Capture the cell that displays the provided text and extract its [X, Y] central coordinate. 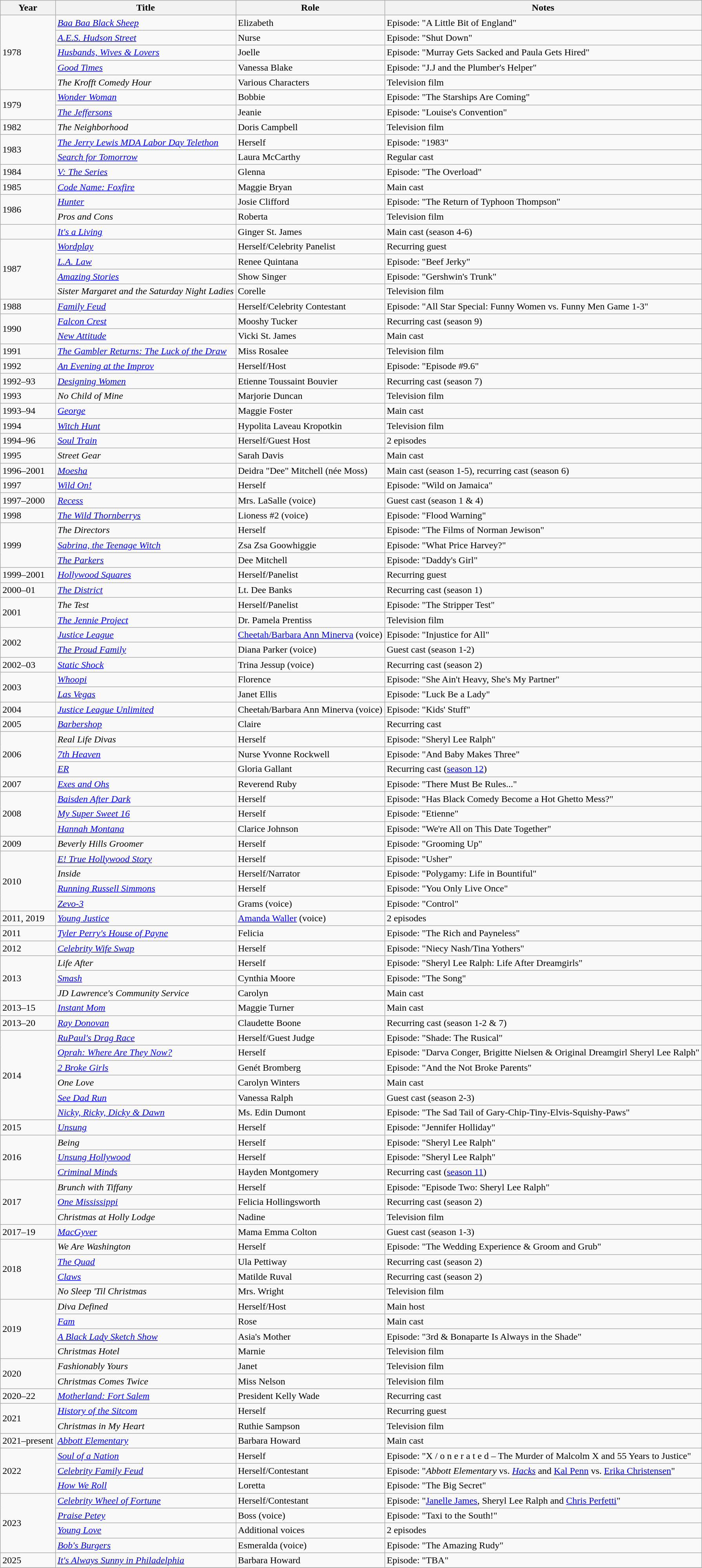
2021–present [28, 1441]
1978 [28, 53]
2007 [28, 784]
Praise Petey [145, 1515]
2003 [28, 687]
Soul Train [145, 441]
Herself/Guest Host [310, 441]
Recess [145, 500]
Deidra "Dee" Mitchell (née Moss) [310, 471]
Episode: "Abbott Elementary vs. Hacks and Kal Penn vs. Erika Christensen" [543, 1471]
1997 [28, 486]
Exes and Ohs [145, 784]
Fam [145, 1321]
2013–20 [28, 1023]
Title [145, 8]
It's a Living [145, 232]
Vanessa Blake [310, 67]
Episode: "The Sad Tail of Gary-Chip-Tiny-Elvis-Squishy-Paws" [543, 1112]
Mama Emma Colton [310, 1232]
Lioness #2 (voice) [310, 515]
Vicki St. James [310, 336]
Janet Ellis [310, 695]
Young Love [145, 1530]
Bobbie [310, 97]
2012 [28, 948]
Ula Pettiway [310, 1262]
1988 [28, 306]
2011, 2019 [28, 919]
Maggie Turner [310, 1008]
Falcon Crest [145, 321]
Genét Bromberg [310, 1068]
Unsung Hollywood [145, 1157]
Rose [310, 1321]
Soul of a Nation [145, 1456]
Episode: "J.J and the Plumber's Helper" [543, 67]
Loretta [310, 1486]
The Proud Family [145, 649]
Episode: "Etienne" [543, 814]
Herself/Celebrity Panelist [310, 247]
Jeanie [310, 112]
Main host [543, 1306]
Carolyn [310, 993]
One Love [145, 1082]
2013–15 [28, 1008]
Episode: "The Song" [543, 978]
1993 [28, 396]
Oprah: Where Are They Now? [145, 1053]
Baisden After Dark [145, 799]
Glenna [310, 172]
Running Russell Simmons [145, 888]
Marjorie Duncan [310, 396]
Maggie Foster [310, 411]
Husbands, Wives & Lovers [145, 53]
My Super Sweet 16 [145, 814]
Episode: "Taxi to the South!" [543, 1515]
2025 [28, 1560]
RuPaul's Drag Race [145, 1038]
1990 [28, 329]
Episode: "The Amazing Rudy" [543, 1545]
Janet [310, 1366]
Ginger St. James [310, 232]
See Dad Run [145, 1097]
Herself/Celebrity Contestant [310, 306]
1987 [28, 269]
Episode: "Wild on Jamaica" [543, 486]
Mrs. Wright [310, 1292]
1992 [28, 366]
Episode: "Shade: The Rusical" [543, 1038]
Carolyn Winters [310, 1082]
Claws [145, 1277]
Amanda Waller (voice) [310, 919]
1992–93 [28, 381]
Real Life Divas [145, 739]
2020–22 [28, 1396]
Christmas Comes Twice [145, 1381]
Corelle [310, 291]
Recurring cast (season 1) [543, 590]
Florence [310, 680]
Miss Nelson [310, 1381]
Episode: "We're All on This Date Together" [543, 829]
Moesha [145, 471]
Young Justice [145, 919]
Episode: "And the Not Broke Parents" [543, 1068]
Claudette Boone [310, 1023]
Nadine [310, 1217]
2011 [28, 933]
Christmas in My Heart [145, 1426]
2002–03 [28, 665]
1993–94 [28, 411]
It's Always Sunny in Philadelphia [145, 1560]
Sister Margaret and the Saturday Night Ladies [145, 291]
Matilde Ruval [310, 1277]
The Directors [145, 530]
2017–19 [28, 1232]
E! True Hollywood Story [145, 859]
Main cast (season 1-5), recurring cast (season 6) [543, 471]
Christmas at Holly Lodge [145, 1217]
Unsung [145, 1127]
The Gambler Returns: The Luck of the Draw [145, 351]
Recurring cast (season 1-2 & 7) [543, 1023]
Year [28, 8]
Hunter [145, 202]
Ray Donovan [145, 1023]
Hannah Montana [145, 829]
Doris Campbell [310, 127]
Additional voices [310, 1530]
1996–2001 [28, 471]
Vanessa Ralph [310, 1097]
Episode: "Usher" [543, 859]
Esmeralda (voice) [310, 1545]
The District [145, 590]
2009 [28, 844]
1994 [28, 426]
Fashionably Yours [145, 1366]
Episode: "The Films of Norman Jewison" [543, 530]
An Evening at the Improv [145, 366]
Guest cast (season 1 & 4) [543, 500]
Felicia Hollingsworth [310, 1202]
Hollywood Squares [145, 575]
Christmas Hotel [145, 1351]
Episode: "Sheryl Lee Ralph: Life After Dreamgirls" [543, 963]
Asia's Mother [310, 1336]
Static Shock [145, 665]
Nicky, Ricky, Dicky & Dawn [145, 1112]
Episode: "What Price Harvey?" [543, 545]
Baa Baa Black Sheep [145, 23]
Felicia [310, 933]
Dr. Pamela Prentiss [310, 620]
2013 [28, 978]
Motherland: Fort Salem [145, 1396]
Episode: "Louise's Convention" [543, 112]
Guest cast (season 1-3) [543, 1232]
Episode: "Episode Two: Sheryl Lee Ralph" [543, 1187]
Nurse Yvonne Rockwell [310, 754]
Search for Tomorrow [145, 157]
George [145, 411]
1983 [28, 149]
The Jerry Lewis MDA Labor Day Telethon [145, 142]
Pros and Cons [145, 217]
V: The Series [145, 172]
Guest cast (season 2-3) [543, 1097]
Life After [145, 963]
Recurring cast (season 9) [543, 321]
Episode: "The Rich and Payneless" [543, 933]
2016 [28, 1157]
Witch Hunt [145, 426]
1982 [28, 127]
Nurse [310, 38]
A Black Lady Sketch Show [145, 1336]
Wordplay [145, 247]
Las Vegas [145, 695]
Role [310, 8]
No Sleep 'Til Christmas [145, 1292]
Episode: "Kids' Stuff" [543, 709]
Josie Clifford [310, 202]
Episode: "Flood Warning" [543, 515]
Abbott Elementary [145, 1441]
Code Name: Foxfire [145, 187]
How We Roll [145, 1486]
1985 [28, 187]
Ruthie Sampson [310, 1426]
MacGyver [145, 1232]
Episode: "1983" [543, 142]
Episode: "All Star Special: Funny Women vs. Funny Men Game 1-3" [543, 306]
2019 [28, 1329]
Episode: "She Ain't Heavy, She's My Partner" [543, 680]
No Child of Mine [145, 396]
Zevo-3 [145, 903]
Various Characters [310, 82]
Guest cast (season 1-2) [543, 649]
Celebrity Wife Swap [145, 948]
Recurring cast (season 11) [543, 1172]
Episode: "The Return of Typhoon Thompson" [543, 202]
1999 [28, 545]
Smash [145, 978]
Sabrina, the Teenage Witch [145, 545]
1984 [28, 172]
Etienne Toussaint Bouvier [310, 381]
Episode: "Janelle James, Sheryl Lee Ralph and Chris Perfetti" [543, 1501]
1999–2001 [28, 575]
Trina Jessup (voice) [310, 665]
Episode: "Polygamy: Life in Bountiful" [543, 873]
Cynthia Moore [310, 978]
Episode: "Luck Be a Lady" [543, 695]
Hypolita Laveau Kropotkin [310, 426]
2023 [28, 1523]
The Jeffersons [145, 112]
2006 [28, 754]
History of the Sitcom [145, 1411]
Instant Mom [145, 1008]
L.A. Law [145, 262]
Episode: "The Starships Are Coming" [543, 97]
Clarice Johnson [310, 829]
Herself/Guest Judge [310, 1038]
Tyler Perry's House of Payne [145, 933]
Barbershop [145, 724]
2010 [28, 881]
JD Lawrence's Community Service [145, 993]
2022 [28, 1471]
Grams (voice) [310, 903]
Episode: "Daddy's Girl" [543, 560]
Herself/Narrator [310, 873]
Criminal Minds [145, 1172]
Diana Parker (voice) [310, 649]
Mrs. LaSalle (voice) [310, 500]
2018 [28, 1269]
The Wild Thornberrys [145, 515]
Claire [310, 724]
Justice League [145, 635]
Episode: "The Overload" [543, 172]
Street Gear [145, 456]
Episode: "Has Black Comedy Become a Hot Ghetto Mess?" [543, 799]
Wonder Woman [145, 97]
Miss Rosalee [310, 351]
Episode: "Beef Jerky" [543, 262]
Hayden Montgomery [310, 1172]
Notes [543, 8]
Elizabeth [310, 23]
Celebrity Family Feud [145, 1471]
1979 [28, 105]
1991 [28, 351]
2020 [28, 1373]
Bob's Burgers [145, 1545]
Justice League Unlimited [145, 709]
The Jennie Project [145, 620]
2002 [28, 642]
Being [145, 1142]
The Krofft Comedy Hour [145, 82]
Episode: "Injustice for All" [543, 635]
Beverly Hills Groomer [145, 844]
2004 [28, 709]
Laura McCarthy [310, 157]
Episode: "Jennifer Holliday" [543, 1127]
2014 [28, 1075]
President Kelly Wade [310, 1396]
We Are Washington [145, 1247]
Episode: "3rd & Bonaparte Is Always in the Shade" [543, 1336]
2017 [28, 1202]
Maggie Bryan [310, 187]
Mooshy Tucker [310, 321]
1998 [28, 515]
Brunch with Tiffany [145, 1187]
Roberta [310, 217]
Episode: "The Wedding Experience & Groom and Grub" [543, 1247]
Wild On! [145, 486]
7th Heaven [145, 754]
1997–2000 [28, 500]
2 Broke Girls [145, 1068]
2005 [28, 724]
2021 [28, 1419]
Episode: "There Must Be Rules..." [543, 784]
Gloria Gallant [310, 769]
Episode: "Control" [543, 903]
Boss (voice) [310, 1515]
Joelle [310, 53]
Episode: "Murray Gets Sacked and Paula Gets Hired" [543, 53]
Whoopi [145, 680]
Recurring cast (season 7) [543, 381]
1986 [28, 209]
Episode: "The Stripper Test" [543, 605]
Episode: "Episode #9.6" [543, 366]
Episode: "X / o n e r a t e d – The Murder of Malcolm X and 55 Years to Justice" [543, 1456]
Ms. Edin Dumont [310, 1112]
Episode: "And Baby Makes Three" [543, 754]
1994–96 [28, 441]
2008 [28, 814]
2001 [28, 612]
Episode: "The Big Secret" [543, 1486]
Main cast (season 4-6) [543, 232]
Marnie [310, 1351]
A.E.S. Hudson Street [145, 38]
Reverend Ruby [310, 784]
The Parkers [145, 560]
The Quad [145, 1262]
New Attitude [145, 336]
Episode: "Shut Down" [543, 38]
Episode: "Grooming Up" [543, 844]
ER [145, 769]
Inside [145, 873]
The Test [145, 605]
2000–01 [28, 590]
Renee Quintana [310, 262]
Episode: "Gershwin's Trunk" [543, 276]
2015 [28, 1127]
Designing Women [145, 381]
Celebrity Wheel of Fortune [145, 1501]
Lt. Dee Banks [310, 590]
Recurring cast (season 12) [543, 769]
Family Feud [145, 306]
The Neighborhood [145, 127]
One Mississippi [145, 1202]
Sarah Davis [310, 456]
Diva Defined [145, 1306]
Zsa Zsa Goowhiggie [310, 545]
Good Times [145, 67]
1995 [28, 456]
Dee Mitchell [310, 560]
Episode: "You Only Live Once" [543, 888]
Amazing Stories [145, 276]
Regular cast [543, 157]
Episode: "Darva Conger, Brigitte Nielsen & Original Dreamgirl Sheryl Lee Ralph" [543, 1053]
Episode: "A Little Bit of England" [543, 23]
Episode: "Niecy Nash/Tina Yothers" [543, 948]
Episode: "TBA" [543, 1560]
Show Singer [310, 276]
